For the text-containing cell, return its midpoint in (x, y) coordinate format. 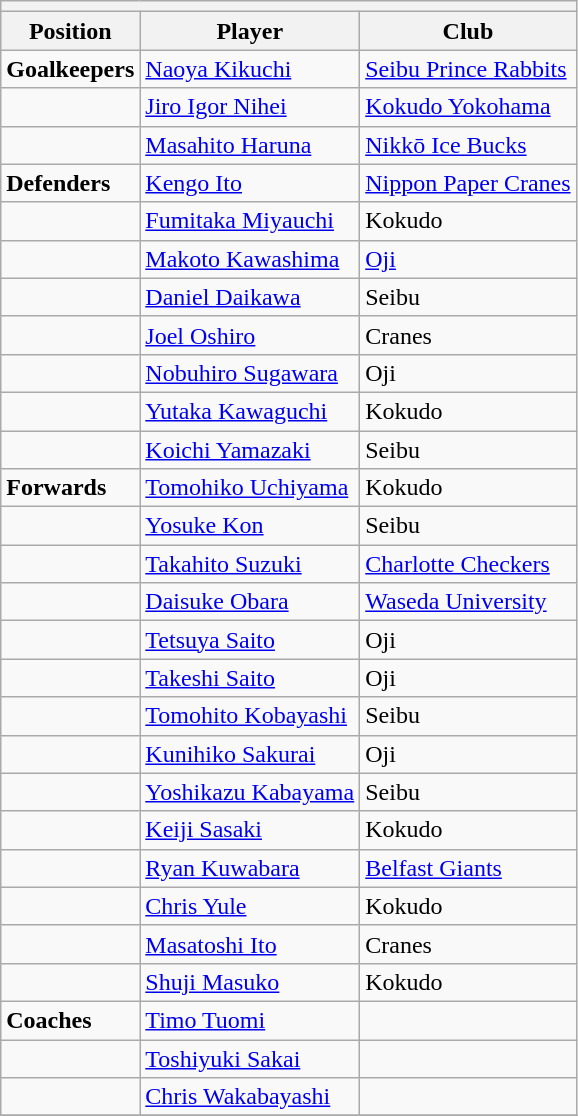
Chris Wakabayashi (250, 1097)
Nippon Paper Cranes (468, 183)
Tomohiko Uchiyama (250, 488)
Toshiyuki Sakai (250, 1059)
Chris Yule (250, 906)
Keiji Sasaki (250, 830)
Naoya Kikuchi (250, 69)
Tetsuya Saito (250, 640)
Nikkō Ice Bucks (468, 145)
Coaches (70, 1020)
Ryan Kuwabara (250, 868)
Makoto Kawashima (250, 259)
Seibu Prince Rabbits (468, 69)
Shuji Masuko (250, 982)
Fumitaka Miyauchi (250, 221)
Charlotte Checkers (468, 564)
Daisuke Obara (250, 602)
Tomohito Kobayashi (250, 716)
Nobuhiro Sugawara (250, 373)
Jiro Igor Nihei (250, 107)
Defenders (70, 183)
Forwards (70, 488)
Daniel Daikawa (250, 297)
Masatoshi Ito (250, 944)
Takahito Suzuki (250, 564)
Position (70, 31)
Kokudo Yokohama (468, 107)
Club (468, 31)
Goalkeepers (70, 69)
Takeshi Saito (250, 678)
Joel Oshiro (250, 335)
Kengo Ito (250, 183)
Masahito Haruna (250, 145)
Player (250, 31)
Yoshikazu Kabayama (250, 792)
Timo Tuomi (250, 1020)
Kunihiko Sakurai (250, 754)
Koichi Yamazaki (250, 449)
Waseda University (468, 602)
Yosuke Kon (250, 526)
Yutaka Kawaguchi (250, 411)
Belfast Giants (468, 868)
